Locate the cell with the specified text and output its (X, Y) center coordinate. 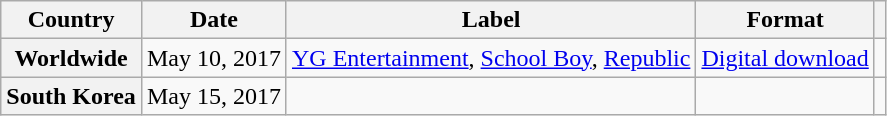
Worldwide (72, 58)
Label (490, 20)
Country (72, 20)
YG Entertainment, School Boy, Republic (490, 58)
South Korea (72, 96)
May 15, 2017 (214, 96)
Format (785, 20)
May 10, 2017 (214, 58)
Date (214, 20)
Digital download (785, 58)
